Locate the cell with the specified text and output its (x, y) center coordinate. 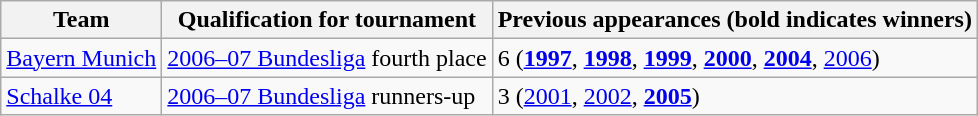
Qualification for tournament (327, 20)
Team (82, 20)
Previous appearances (bold indicates winners) (734, 20)
Bayern Munich (82, 58)
2006–07 Bundesliga runners-up (327, 96)
6 (1997, 1998, 1999, 2000, 2004, 2006) (734, 58)
Schalke 04 (82, 96)
2006–07 Bundesliga fourth place (327, 58)
3 (2001, 2002, 2005) (734, 96)
